Output the [X, Y] coordinate of the center of the cell containing the given text.  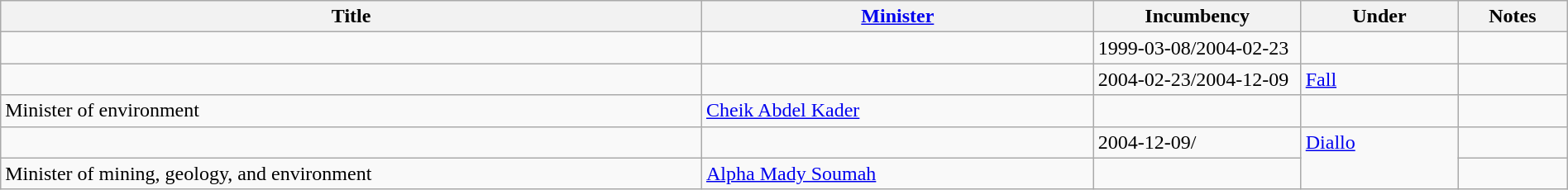
Incumbency [1198, 17]
Minister [898, 17]
1999-03-08/2004-02-23 [1198, 48]
Notes [1513, 17]
Cheik Abdel Kader [898, 111]
Minister of mining, geology, and environment [351, 173]
2004-02-23/2004-12-09 [1198, 79]
Fall [1379, 79]
Minister of environment [351, 111]
Title [351, 17]
Diallo [1379, 158]
2004-12-09/ [1198, 142]
Alpha Mady Soumah [898, 173]
Under [1379, 17]
